Find where the given text appears and provide that cell's center as (x, y) coordinate. 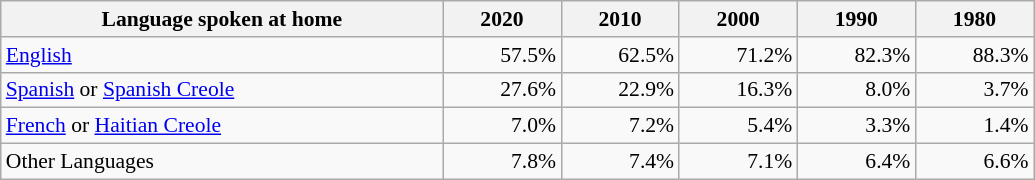
7.2% (620, 126)
1.4% (974, 126)
22.9% (620, 90)
7.4% (620, 162)
Other Languages (222, 162)
7.1% (738, 162)
French or Haitian Creole (222, 126)
7.0% (502, 126)
2020 (502, 19)
16.3% (738, 90)
71.2% (738, 55)
3.7% (974, 90)
82.3% (856, 55)
3.3% (856, 126)
1980 (974, 19)
88.3% (974, 55)
6.4% (856, 162)
Spanish or Spanish Creole (222, 90)
English (222, 55)
62.5% (620, 55)
2010 (620, 19)
27.6% (502, 90)
8.0% (856, 90)
5.4% (738, 126)
2000 (738, 19)
1990 (856, 19)
7.8% (502, 162)
57.5% (502, 55)
Language spoken at home (222, 19)
6.6% (974, 162)
